Return [X, Y] of the center of cell containing provided text 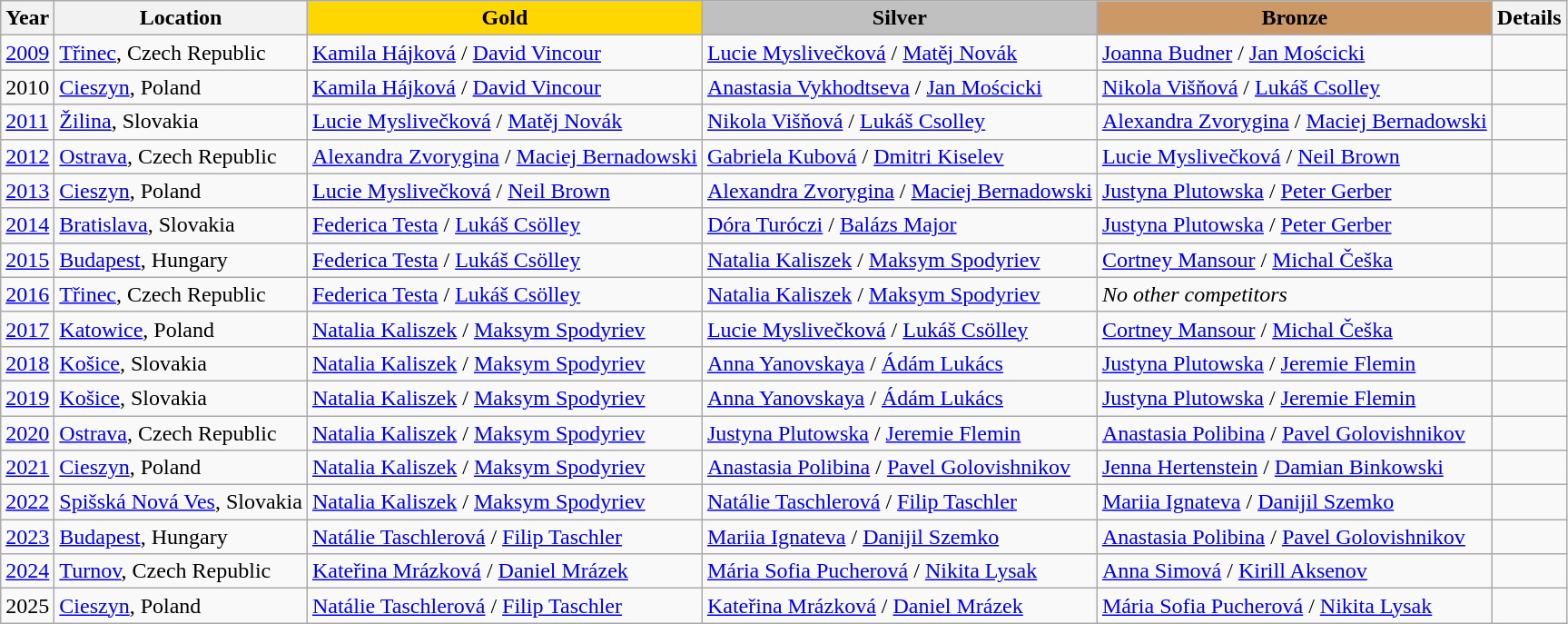
Katowice, Poland [182, 329]
2024 [27, 571]
Location [182, 18]
2017 [27, 329]
2015 [27, 260]
2023 [27, 537]
2020 [27, 433]
2013 [27, 191]
Turnov, Czech Republic [182, 571]
Dóra Turóczi / Balázs Major [899, 225]
2014 [27, 225]
Jenna Hertenstein / Damian Binkowski [1295, 468]
Joanna Budner / Jan Mościcki [1295, 53]
2011 [27, 122]
Žilina, Slovakia [182, 122]
Bronze [1295, 18]
Anastasia Vykhodtseva / Jan Mościcki [899, 87]
2018 [27, 363]
Details [1529, 18]
Year [27, 18]
2025 [27, 606]
2016 [27, 294]
Anna Simová / Kirill Aksenov [1295, 571]
2009 [27, 53]
Silver [899, 18]
Lucie Myslivečková / Lukáš Csölley [899, 329]
2019 [27, 398]
Spišská Nová Ves, Slovakia [182, 502]
Gabriela Kubová / Dmitri Kiselev [899, 156]
Bratislava, Slovakia [182, 225]
2012 [27, 156]
2010 [27, 87]
Gold [505, 18]
No other competitors [1295, 294]
2021 [27, 468]
2022 [27, 502]
